Find where the given text appears and provide that cell's center as (x, y) coordinate. 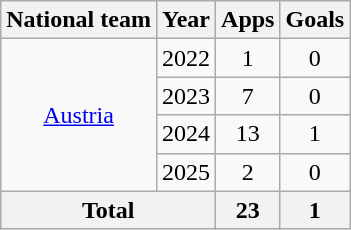
Year (186, 20)
2023 (186, 96)
2025 (186, 172)
2 (248, 172)
National team (79, 20)
2022 (186, 58)
Austria (79, 115)
Apps (248, 20)
23 (248, 210)
7 (248, 96)
13 (248, 134)
Total (108, 210)
Goals (315, 20)
2024 (186, 134)
